Pinpoint the cell where the given text exists, returning its [x, y] midpoint coordinate. 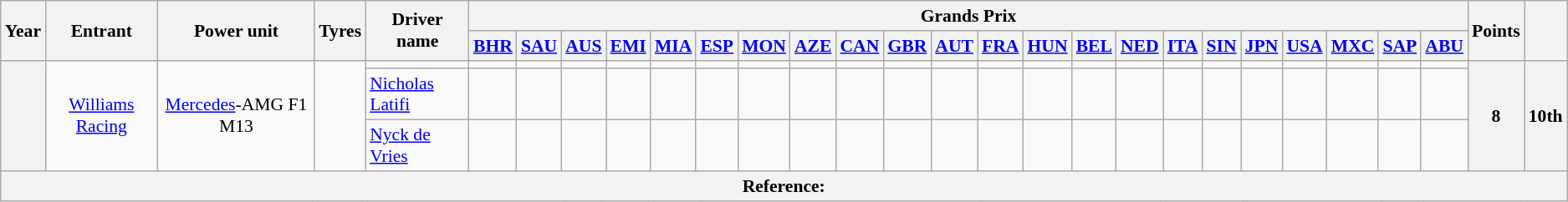
MXC [1353, 46]
BEL [1094, 46]
Williams Racing [102, 115]
CAN [860, 46]
Entrant [102, 30]
Nyck de Vries [417, 145]
GBR [907, 46]
ITA [1182, 46]
AUS [584, 46]
Mercedes-AMG F1 M13 [237, 115]
USA [1305, 46]
SAP [1400, 46]
10th [1545, 115]
MON [764, 46]
Grands Prix [968, 16]
AZE [813, 46]
Nicholas Latifi [417, 95]
Year [23, 30]
AUT [954, 46]
BHR [493, 46]
ESP [717, 46]
ABU [1444, 46]
NED [1140, 46]
JPN [1262, 46]
FRA [1000, 46]
SAU [539, 46]
Driver name [417, 30]
Tyres [340, 30]
EMI [629, 46]
MIA [673, 46]
Points [1496, 30]
HUN [1047, 46]
SIN [1222, 46]
Reference: [784, 186]
Power unit [237, 30]
8 [1496, 115]
